For the text-containing cell, return its midpoint in [X, Y] coordinate format. 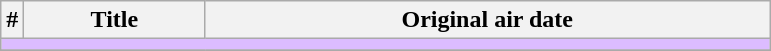
Original air date [488, 20]
Title [114, 20]
# [12, 20]
